Capture the cell that displays the provided text and extract its [X, Y] central coordinate. 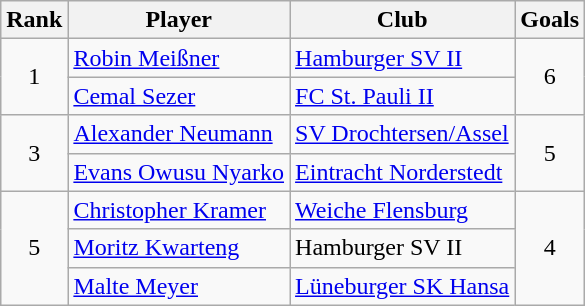
Moritz Kwarteng [179, 248]
Player [179, 20]
Malte Meyer [179, 286]
SV Drochtersen/Assel [402, 134]
3 [34, 153]
6 [550, 77]
Rank [34, 20]
Club [402, 20]
Robin Meißner [179, 58]
Weiche Flensburg [402, 210]
Christopher Kramer [179, 210]
Lüneburger SK Hansa [402, 286]
FC St. Pauli II [402, 96]
Goals [550, 20]
Alexander Neumann [179, 134]
4 [550, 248]
Cemal Sezer [179, 96]
Eintracht Norderstedt [402, 172]
Evans Owusu Nyarko [179, 172]
1 [34, 77]
